Provide the [X, Y] coordinate of the cell's center where the given text is located.  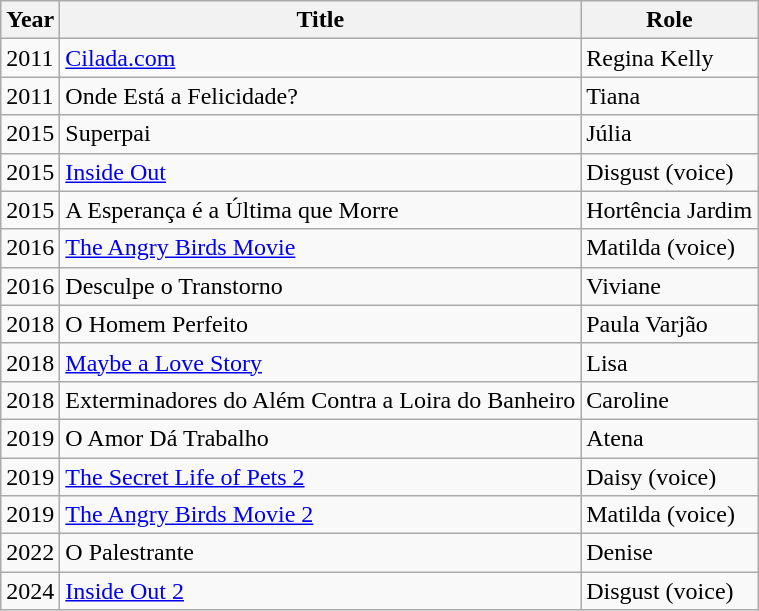
Regina Kelly [670, 58]
Inside Out [320, 172]
Exterminadores do Além Contra a Loira do Banheiro [320, 400]
Inside Out 2 [320, 591]
Onde Está a Felicidade? [320, 96]
Júlia [670, 134]
The Angry Birds Movie 2 [320, 515]
Cilada.com [320, 58]
Desculpe o Transtorno [320, 286]
Lisa [670, 362]
Denise [670, 553]
Role [670, 20]
Daisy (voice) [670, 477]
Atena [670, 438]
2022 [30, 553]
Superpai [320, 134]
The Angry Birds Movie [320, 248]
Hortência Jardim [670, 210]
Title [320, 20]
Paula Varjão [670, 324]
O Palestrante [320, 553]
Tiana [670, 96]
O Amor Dá Trabalho [320, 438]
O Homem Perfeito [320, 324]
Caroline [670, 400]
A Esperança é a Última que Morre [320, 210]
Year [30, 20]
2024 [30, 591]
The Secret Life of Pets 2 [320, 477]
Maybe a Love Story [320, 362]
Viviane [670, 286]
